Identify which cell holds the provided text, then report its [X, Y] central coordinate. 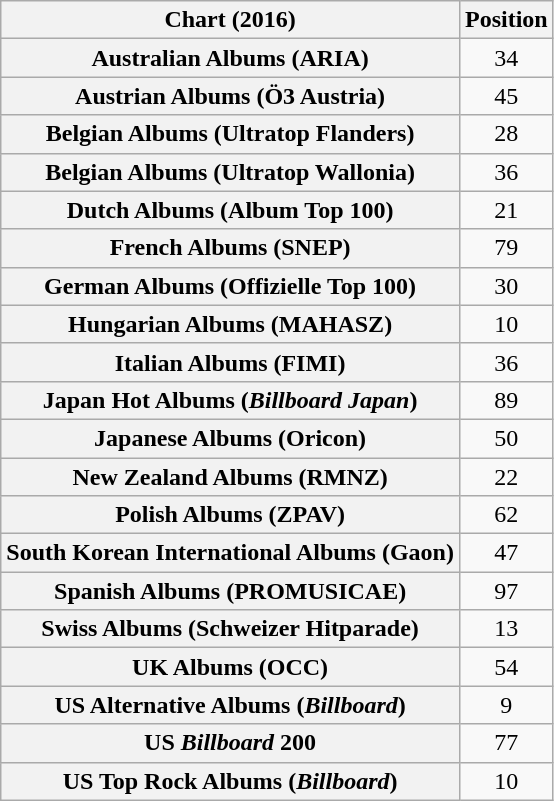
Position [506, 20]
89 [506, 400]
28 [506, 134]
50 [506, 438]
62 [506, 515]
French Albums (SNEP) [230, 248]
US Top Rock Albums (Billboard) [230, 781]
UK Albums (OCC) [230, 667]
Italian Albums (FIMI) [230, 362]
Swiss Albums (Schweizer Hitparade) [230, 629]
Japanese Albums (Oricon) [230, 438]
Belgian Albums (Ultratop Wallonia) [230, 172]
Japan Hot Albums (Billboard Japan) [230, 400]
45 [506, 96]
22 [506, 477]
Austrian Albums (Ö3 Austria) [230, 96]
34 [506, 58]
Polish Albums (ZPAV) [230, 515]
Australian Albums (ARIA) [230, 58]
German Albums (Offizielle Top 100) [230, 286]
97 [506, 591]
Dutch Albums (Album Top 100) [230, 210]
21 [506, 210]
9 [506, 705]
Belgian Albums (Ultratop Flanders) [230, 134]
13 [506, 629]
54 [506, 667]
South Korean International Albums (Gaon) [230, 553]
US Alternative Albums (Billboard) [230, 705]
47 [506, 553]
Chart (2016) [230, 20]
30 [506, 286]
77 [506, 743]
New Zealand Albums (RMNZ) [230, 477]
Spanish Albums (PROMUSICAE) [230, 591]
US Billboard 200 [230, 743]
79 [506, 248]
Hungarian Albums (MAHASZ) [230, 324]
